Provide the (x, y) coordinate of the cell's center where the given text is located.  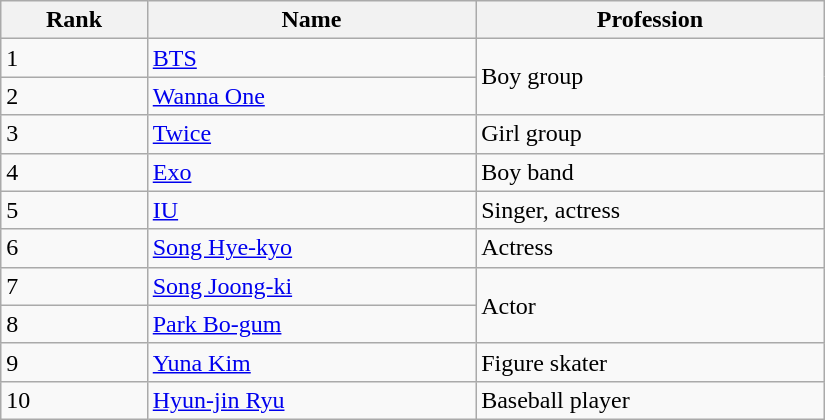
Baseball player (650, 400)
1 (74, 58)
Singer, actress (650, 210)
2 (74, 96)
Twice (311, 134)
Actor (650, 305)
5 (74, 210)
7 (74, 286)
Song Hye-kyo (311, 248)
IU (311, 210)
8 (74, 324)
6 (74, 248)
10 (74, 400)
Rank (74, 20)
BTS (311, 58)
Wanna One (311, 96)
3 (74, 134)
Boy group (650, 77)
Yuna Kim (311, 362)
Boy band (650, 172)
Actress (650, 248)
Figure skater (650, 362)
Profession (650, 20)
4 (74, 172)
Exo (311, 172)
9 (74, 362)
Name (311, 20)
Hyun-jin Ryu (311, 400)
Song Joong-ki (311, 286)
Park Bo-gum (311, 324)
Girl group (650, 134)
